Find where the given text appears and provide that cell's center as [x, y] coordinate. 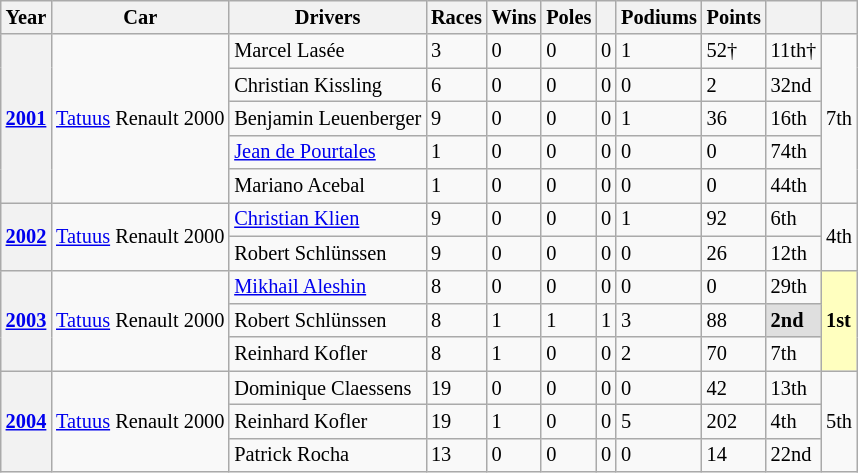
44th [794, 186]
13th [794, 388]
Car [140, 17]
12th [794, 253]
5 [659, 421]
6th [794, 219]
32nd [794, 85]
Patrick Rocha [328, 455]
2001 [26, 118]
2002 [26, 236]
92 [734, 219]
2nd [794, 320]
Christian Kissling [328, 85]
Marcel Lasée [328, 51]
Benjamin Leuenberger [328, 118]
6 [456, 85]
Mikhail Aleshin [328, 287]
Drivers [328, 17]
88 [734, 320]
1st [839, 320]
16th [794, 118]
13 [456, 455]
5th [839, 422]
11th† [794, 51]
52† [734, 51]
Jean de Pourtales [328, 152]
29th [794, 287]
Podiums [659, 17]
2003 [26, 320]
Points [734, 17]
Poles [568, 17]
Dominique Claessens [328, 388]
Mariano Acebal [328, 186]
70 [734, 354]
14 [734, 455]
22nd [794, 455]
Christian Klien [328, 219]
Races [456, 17]
Year [26, 17]
74th [794, 152]
26 [734, 253]
202 [734, 421]
Wins [514, 17]
36 [734, 118]
2004 [26, 422]
42 [734, 388]
